Find where the given text appears and provide that cell's center as [X, Y] coordinate. 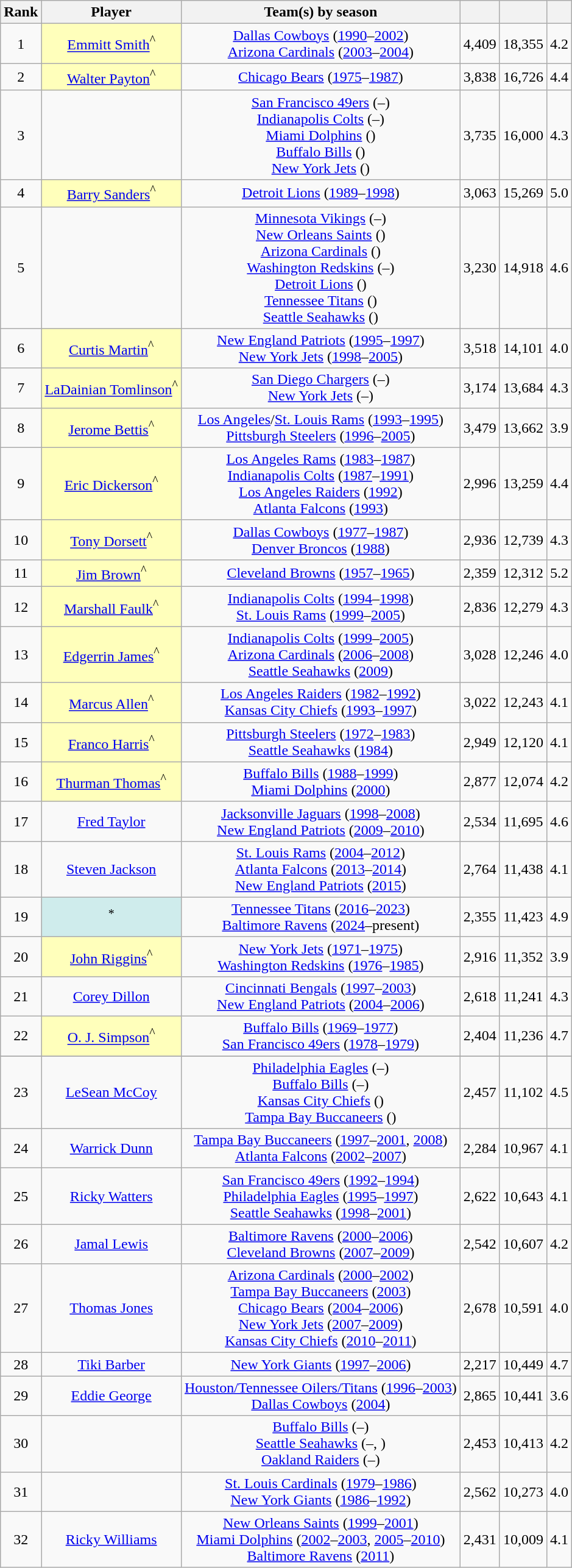
2,431 [480, 1539]
10,591 [523, 1308]
2,622 [480, 1196]
18 [21, 869]
11,423 [523, 917]
Rank [21, 12]
11,102 [523, 1092]
Detroit Lions (1989–1998) [320, 193]
2,355 [480, 917]
San Francisco 49ers (–)Indianapolis Colts (–)Miami Dolphins ()Buffalo Bills ()New York Jets () [320, 135]
11,695 [523, 821]
10,607 [523, 1244]
O. J. Simpson^ [111, 1036]
2,534 [480, 821]
* [111, 917]
Cincinnati Bengals (1997–2003)New England Patriots (2004–2006) [320, 997]
3,735 [480, 135]
21 [21, 997]
9 [21, 484]
10,413 [523, 1444]
5 [21, 268]
12,243 [523, 702]
14 [21, 702]
13,662 [523, 428]
24 [21, 1148]
New York Jets (1971–1975)Washington Redskins (1976–1985) [320, 957]
30 [21, 1444]
4,409 [480, 44]
31 [21, 1492]
Thomas Jones [111, 1308]
Philadelphia Eagles (–)Buffalo Bills (–)Kansas City Chiefs ()Tampa Bay Buccaneers () [320, 1092]
Los Angeles/St. Louis Rams (1993–1995)Pittsburgh Steelers (1996–2005) [320, 428]
3,479 [480, 428]
10,009 [523, 1539]
13,684 [523, 388]
2,359 [480, 573]
2,618 [480, 997]
16,726 [523, 77]
10,643 [523, 1196]
Corey Dillon [111, 997]
4 [21, 193]
New York Giants (1997–2006) [320, 1364]
2,542 [480, 1244]
LeSean McCoy [111, 1092]
3,063 [480, 193]
2,453 [480, 1444]
New England Patriots (1995–1997)New York Jets (1998–2005) [320, 349]
2,764 [480, 869]
17 [21, 821]
Team(s) by season [320, 12]
20 [21, 957]
12,074 [523, 781]
Baltimore Ravens (2000–2006)Cleveland Browns (2007–2009) [320, 1244]
St. Louis Rams (2004–2012)Atlanta Falcons (2013–2014)New England Patriots (2015) [320, 869]
5.0 [559, 193]
11,241 [523, 997]
2,949 [480, 742]
2,284 [480, 1148]
Indianapolis Colts (1994–1998)St. Louis Rams (1999–2005) [320, 607]
2,217 [480, 1364]
10,967 [523, 1148]
Tennessee Titans (2016–2023)Baltimore Ravens (2024–present) [320, 917]
Fred Taylor [111, 821]
19 [21, 917]
Dallas Cowboys (1990–2002)Arizona Cardinals (2003–2004) [320, 44]
2,936 [480, 540]
29 [21, 1396]
8 [21, 428]
4.5 [559, 1092]
Curtis Martin^ [111, 349]
Eddie George [111, 1396]
Jim Brown^ [111, 573]
11,352 [523, 957]
Barry Sanders^ [111, 193]
Buffalo Bills (1988–1999)Miami Dolphins (2000) [320, 781]
Dallas Cowboys (1977–1987)Denver Broncos (1988) [320, 540]
2,916 [480, 957]
Thurman Thomas^ [111, 781]
11,438 [523, 869]
16 [21, 781]
Tony Dorsett^ [111, 540]
16,000 [523, 135]
Tiki Barber [111, 1364]
5.2 [559, 573]
7 [21, 388]
3,028 [480, 655]
13 [21, 655]
Player [111, 12]
12,279 [523, 607]
12,120 [523, 742]
LaDainian Tomlinson^ [111, 388]
Indianapolis Colts (1999–2005)Arizona Cardinals (2006–2008)Seattle Seahawks (2009) [320, 655]
12 [21, 607]
Marcus Allen^ [111, 702]
2,562 [480, 1492]
3.6 [559, 1396]
2,877 [480, 781]
26 [21, 1244]
25 [21, 1196]
2,996 [480, 484]
Houston/Tennessee Oilers/Titans (1996–2003)Dallas Cowboys (2004) [320, 1396]
14,101 [523, 349]
32 [21, 1539]
Edgerrin James^ [111, 655]
Buffalo Bills (1969–1977)San Francisco 49ers (1978–1979) [320, 1036]
Chicago Bears (1975–1987) [320, 77]
Pittsburgh Steelers (1972–1983)Seattle Seahawks (1984) [320, 742]
San Francisco 49ers (1992–1994)Philadelphia Eagles (1995–1997)Seattle Seahawks (1998–2001) [320, 1196]
23 [21, 1092]
10 [21, 540]
10,441 [523, 1396]
12,739 [523, 540]
28 [21, 1364]
John Riggins^ [111, 957]
Arizona Cardinals (2000–2002)Tampa Bay Buccaneers (2003)Chicago Bears (2004–2006)New York Jets (2007–2009) Kansas City Chiefs (2010–2011) [320, 1308]
St. Louis Cardinals (1979–1986)New York Giants (1986–1992) [320, 1492]
3,230 [480, 268]
18,355 [523, 44]
2,865 [480, 1396]
15,269 [523, 193]
Steven Jackson [111, 869]
3 [21, 135]
27 [21, 1308]
4.9 [559, 917]
2,404 [480, 1036]
Jacksonville Jaguars (1998–2008) New England Patriots (2009–2010) [320, 821]
22 [21, 1036]
11 [21, 573]
Ricky Watters [111, 1196]
11,236 [523, 1036]
2,678 [480, 1308]
2,836 [480, 607]
Buffalo Bills (–)Seattle Seahawks (–, )Oakland Raiders (–) [320, 1444]
12,246 [523, 655]
10,273 [523, 1492]
Cleveland Browns (1957–1965) [320, 573]
2 [21, 77]
12,312 [523, 573]
Los Angeles Raiders (1982–1992)Kansas City Chiefs (1993–1997) [320, 702]
Jerome Bettis^ [111, 428]
3,838 [480, 77]
Tampa Bay Buccaneers (1997–2001, 2008)Atlanta Falcons (2002–2007) [320, 1148]
3,022 [480, 702]
Jamal Lewis [111, 1244]
2,457 [480, 1092]
15 [21, 742]
14,918 [523, 268]
Franco Harris^ [111, 742]
Warrick Dunn [111, 1148]
Ricky Williams [111, 1539]
1 [21, 44]
Emmitt Smith^ [111, 44]
New Orleans Saints (1999–2001)Miami Dolphins (2002–2003, 2005–2010)Baltimore Ravens (2011) [320, 1539]
10,449 [523, 1364]
3,518 [480, 349]
San Diego Chargers (–)New York Jets (–) [320, 388]
Marshall Faulk^ [111, 607]
Eric Dickerson^ [111, 484]
13,259 [523, 484]
6 [21, 349]
3,174 [480, 388]
Los Angeles Rams (1983–1987)Indianapolis Colts (1987–1991)Los Angeles Raiders (1992)Atlanta Falcons (1993) [320, 484]
Walter Payton^ [111, 77]
Minnesota Vikings (–)New Orleans Saints ()Arizona Cardinals ()Washington Redskins (–)Detroit Lions ()Tennessee Titans ()Seattle Seahawks () [320, 268]
